Search for the cell housing the specified text and yield its (X, Y) center coordinate. 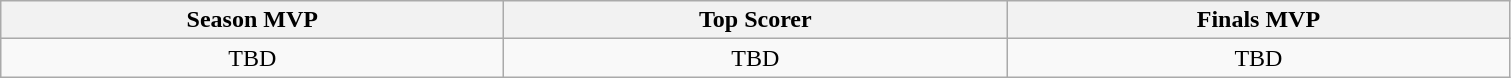
Season MVP (252, 20)
Top Scorer (756, 20)
Finals MVP (1258, 20)
